Return (X, Y) of the center of cell containing provided text 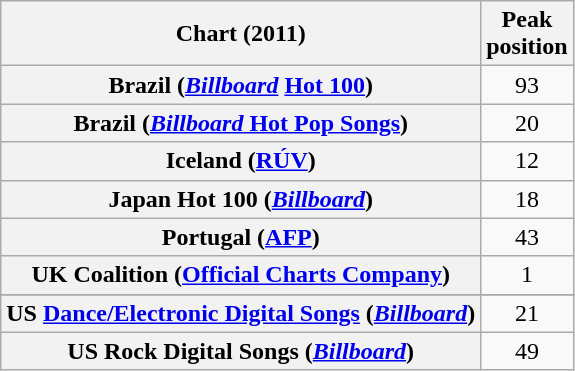
UK Coalition (Official Charts Company) (241, 275)
1 (527, 275)
Iceland (RÚV) (241, 161)
21 (527, 313)
Brazil (Billboard Hot Pop Songs) (241, 123)
43 (527, 237)
18 (527, 199)
Japan Hot 100 (Billboard) (241, 199)
20 (527, 123)
12 (527, 161)
US Dance/Electronic Digital Songs (Billboard) (241, 313)
93 (527, 85)
Chart (2011) (241, 34)
US Rock Digital Songs (Billboard) (241, 351)
49 (527, 351)
Peakposition (527, 34)
Portugal (AFP) (241, 237)
Brazil (Billboard Hot 100) (241, 85)
